Output the [x, y] coordinate of the center of the cell containing the given text.  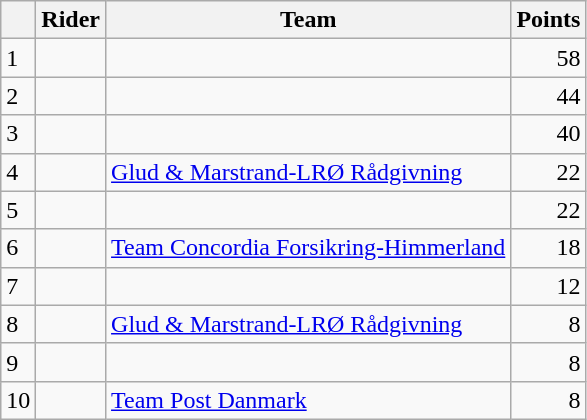
3 [18, 134]
12 [548, 286]
10 [18, 400]
4 [18, 172]
7 [18, 286]
9 [18, 362]
Team Post Danmark [308, 400]
Team [308, 20]
44 [548, 96]
18 [548, 248]
Team Concordia Forsikring-Himmerland [308, 248]
58 [548, 58]
Points [548, 20]
5 [18, 210]
40 [548, 134]
1 [18, 58]
Rider [71, 20]
2 [18, 96]
6 [18, 248]
